Find where the given text appears and provide that cell's center as [x, y] coordinate. 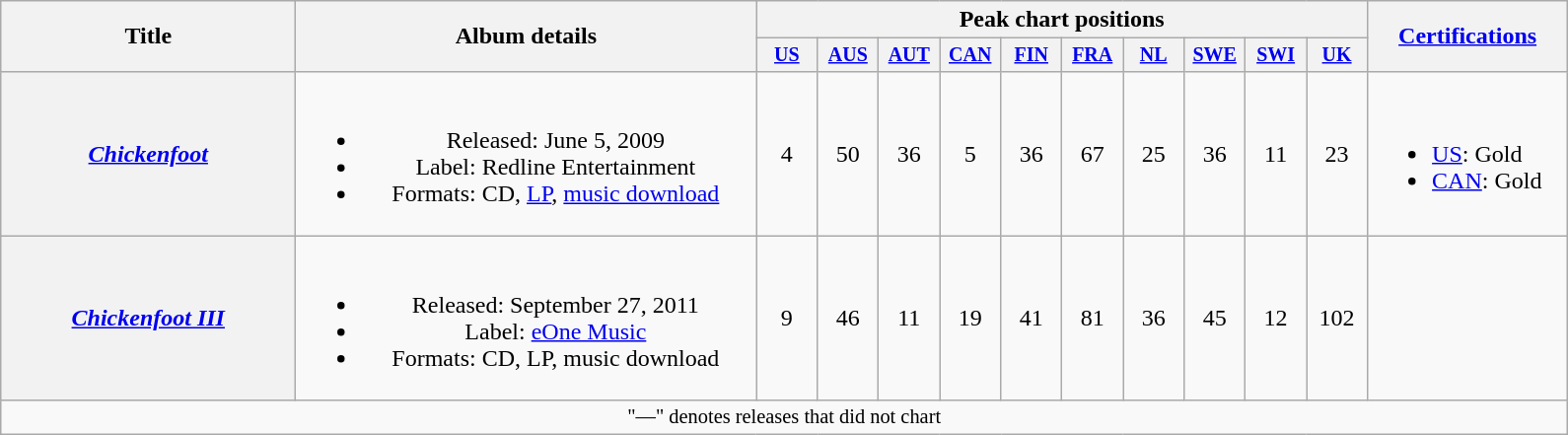
UK [1337, 55]
US [787, 55]
67 [1093, 154]
5 [970, 154]
23 [1337, 154]
CAN [970, 55]
FRA [1093, 55]
SWI [1276, 55]
9 [787, 318]
SWE [1215, 55]
Chickenfoot III [148, 318]
102 [1337, 318]
Title [148, 36]
Peak chart positions [1062, 20]
12 [1276, 318]
4 [787, 154]
Album details [527, 36]
NL [1154, 55]
Certifications [1467, 36]
"—" denotes releases that did not chart [785, 417]
FIN [1032, 55]
25 [1154, 154]
81 [1093, 318]
Released: June 5, 2009Label: Redline EntertainmentFormats: CD, LP, music download [527, 154]
US: GoldCAN: Gold [1467, 154]
AUS [848, 55]
45 [1215, 318]
19 [970, 318]
Chickenfoot [148, 154]
41 [1032, 318]
50 [848, 154]
Released: September 27, 2011Label: eOne MusicFormats: CD, LP, music download [527, 318]
46 [848, 318]
AUT [909, 55]
